Identify which cell holds the provided text, then report its [x, y] central coordinate. 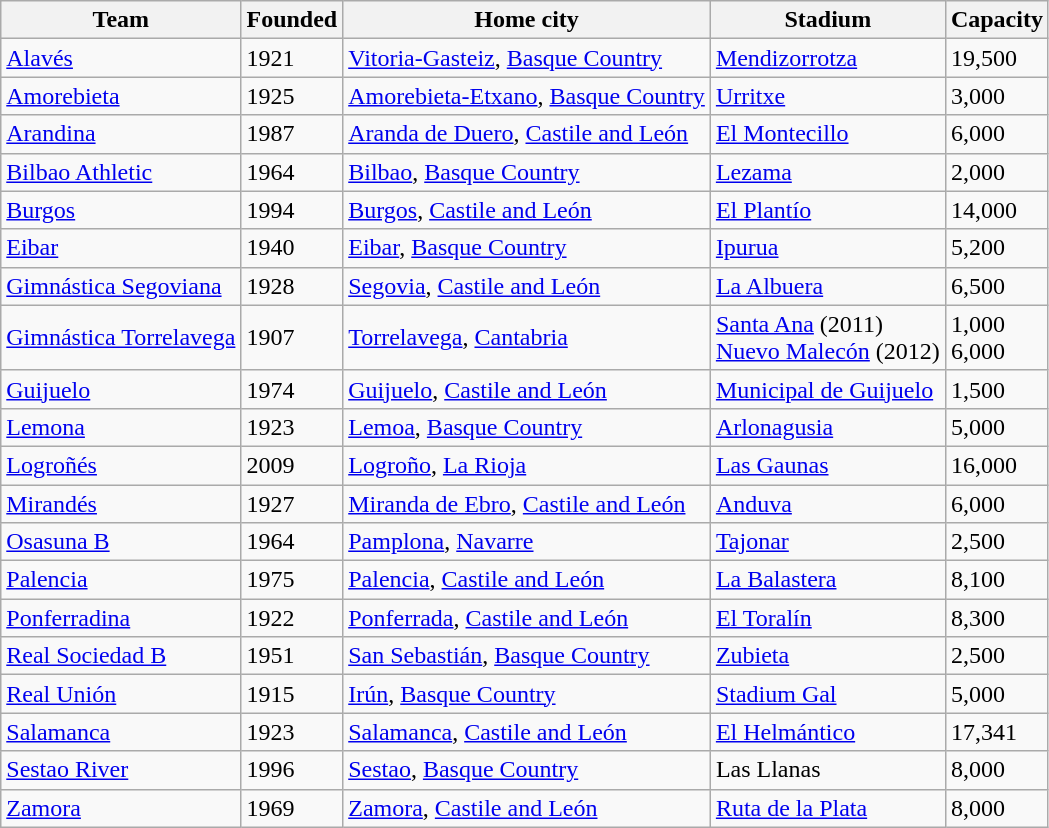
1975 [292, 580]
1915 [292, 694]
1925 [292, 96]
Palencia [121, 580]
Mendizorrotza [828, 58]
Capacity [996, 20]
1928 [292, 286]
Gimnástica Segoviana [121, 286]
Ponferrada, Castile and León [527, 618]
1987 [292, 134]
Miranda de Ebro, Castile and León [527, 503]
1951 [292, 656]
Pamplona, Navarre [527, 542]
Amorebieta [121, 96]
1974 [292, 389]
Zamora, Castile and León [527, 808]
Guijuelo, Castile and León [527, 389]
Salamanca [121, 732]
6,500 [996, 286]
Arandina [121, 134]
Real Unión [121, 694]
Anduva [828, 503]
Zubieta [828, 656]
Real Sociedad B [121, 656]
Stadium [828, 20]
19,500 [996, 58]
Ruta de la Plata [828, 808]
El Helmántico [828, 732]
La Albuera [828, 286]
1996 [292, 770]
Logroño, La Rioja [527, 465]
Las Gaunas [828, 465]
1907 [292, 338]
Sestao, Basque Country [527, 770]
Las Llanas [828, 770]
Santa Ana (2011)Nuevo Malecón (2012) [828, 338]
Burgos [121, 210]
Zamora [121, 808]
El Montecillo [828, 134]
Lemoa, Basque Country [527, 427]
Ponferradina [121, 618]
1921 [292, 58]
Irún, Basque Country [527, 694]
17,341 [996, 732]
Tajonar [828, 542]
Burgos, Castile and León [527, 210]
Team [121, 20]
1927 [292, 503]
Mirandés [121, 503]
1994 [292, 210]
Home city [527, 20]
Sestao River [121, 770]
Segovia, Castile and León [527, 286]
Arlonagusia [828, 427]
8,100 [996, 580]
El Plantío [828, 210]
5,200 [996, 248]
Torrelavega, Cantabria [527, 338]
Palencia, Castile and León [527, 580]
Gimnástica Torrelavega [121, 338]
Eibar, Basque Country [527, 248]
Osasuna B [121, 542]
8,300 [996, 618]
Aranda de Duero, Castile and León [527, 134]
El Toralín [828, 618]
Municipal de Guijuelo [828, 389]
Alavés [121, 58]
Stadium Gal [828, 694]
Amorebieta-Etxano, Basque Country [527, 96]
La Balastera [828, 580]
14,000 [996, 210]
1,0006,000 [996, 338]
1922 [292, 618]
16,000 [996, 465]
3,000 [996, 96]
Bilbao Athletic [121, 172]
Salamanca, Castile and León [527, 732]
Eibar [121, 248]
Vitoria-Gasteiz, Basque Country [527, 58]
1,500 [996, 389]
2009 [292, 465]
Ipurua [828, 248]
1940 [292, 248]
2,000 [996, 172]
Urritxe [828, 96]
Lemona [121, 427]
1969 [292, 808]
Lezama [828, 172]
San Sebastián, Basque Country [527, 656]
Founded [292, 20]
Logroñés [121, 465]
Guijuelo [121, 389]
Bilbao, Basque Country [527, 172]
